Capture the cell that displays the provided text and extract its [x, y] central coordinate. 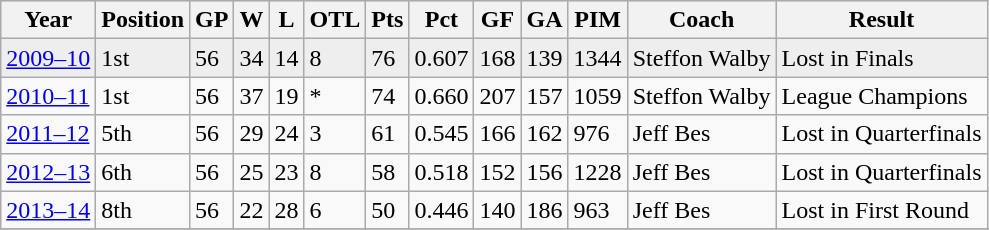
0.545 [442, 134]
139 [544, 58]
Pts [388, 20]
28 [286, 210]
76 [388, 58]
0.607 [442, 58]
976 [598, 134]
23 [286, 172]
Lost in First Round [882, 210]
Year [48, 20]
League Champions [882, 96]
37 [252, 96]
29 [252, 134]
156 [544, 172]
GA [544, 20]
166 [498, 134]
Position [143, 20]
50 [388, 210]
14 [286, 58]
PIM [598, 20]
OTL [335, 20]
1228 [598, 172]
74 [388, 96]
207 [498, 96]
6th [143, 172]
Pct [442, 20]
168 [498, 58]
152 [498, 172]
8th [143, 210]
157 [544, 96]
2009–10 [48, 58]
19 [286, 96]
Result [882, 20]
5th [143, 134]
2011–12 [48, 134]
6 [335, 210]
GP [212, 20]
24 [286, 134]
186 [544, 210]
22 [252, 210]
L [286, 20]
1344 [598, 58]
* [335, 96]
W [252, 20]
3 [335, 134]
61 [388, 134]
0.446 [442, 210]
2013–14 [48, 210]
58 [388, 172]
140 [498, 210]
Coach [702, 20]
2012–13 [48, 172]
25 [252, 172]
GF [498, 20]
Lost in Finals [882, 58]
2010–11 [48, 96]
0.518 [442, 172]
963 [598, 210]
34 [252, 58]
1059 [598, 96]
0.660 [442, 96]
162 [544, 134]
